Capture the cell that displays the provided text and extract its [X, Y] central coordinate. 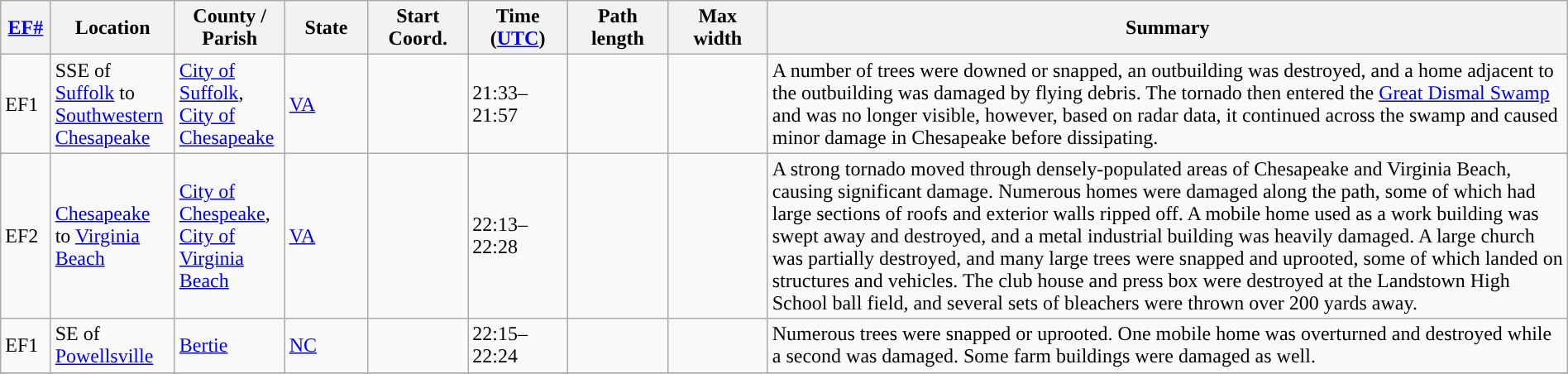
SE of Powellsville [112, 346]
County / Parish [230, 28]
City of Chespeake, City of Virginia Beach [230, 236]
SSE of Suffolk to Southwestern Chesapeake [112, 104]
Summary [1168, 28]
22:15–22:24 [518, 346]
EF# [26, 28]
21:33–21:57 [518, 104]
NC [326, 346]
Bertie [230, 346]
22:13–22:28 [518, 236]
Start Coord. [418, 28]
Time (UTC) [518, 28]
Path length [619, 28]
Chesapeake to Virginia Beach [112, 236]
State [326, 28]
EF2 [26, 236]
Location [112, 28]
Max width [718, 28]
City of Suffolk, City of Chesapeake [230, 104]
